Pinpoint the cell where the given text exists, returning its (X, Y) midpoint coordinate. 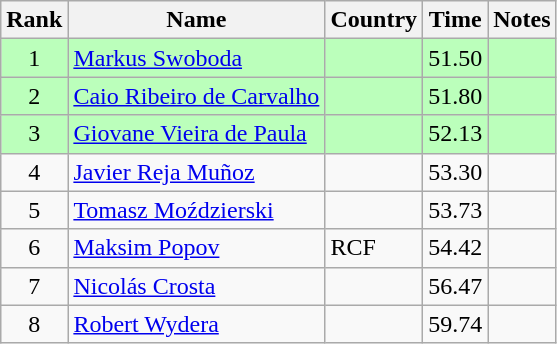
Javier Reja Muñoz (196, 172)
Name (196, 20)
Markus Swoboda (196, 58)
1 (34, 58)
Maksim Popov (196, 248)
RCF (374, 248)
Giovane Vieira de Paula (196, 134)
Nicolás Crosta (196, 286)
53.30 (456, 172)
Robert Wydera (196, 324)
59.74 (456, 324)
52.13 (456, 134)
Notes (522, 20)
Caio Ribeiro de Carvalho (196, 96)
2 (34, 96)
56.47 (456, 286)
Rank (34, 20)
51.80 (456, 96)
51.50 (456, 58)
6 (34, 248)
5 (34, 210)
7 (34, 286)
Tomasz Moździerski (196, 210)
54.42 (456, 248)
4 (34, 172)
Country (374, 20)
Time (456, 20)
8 (34, 324)
3 (34, 134)
53.73 (456, 210)
